Find where the given text appears and provide that cell's center as [x, y] coordinate. 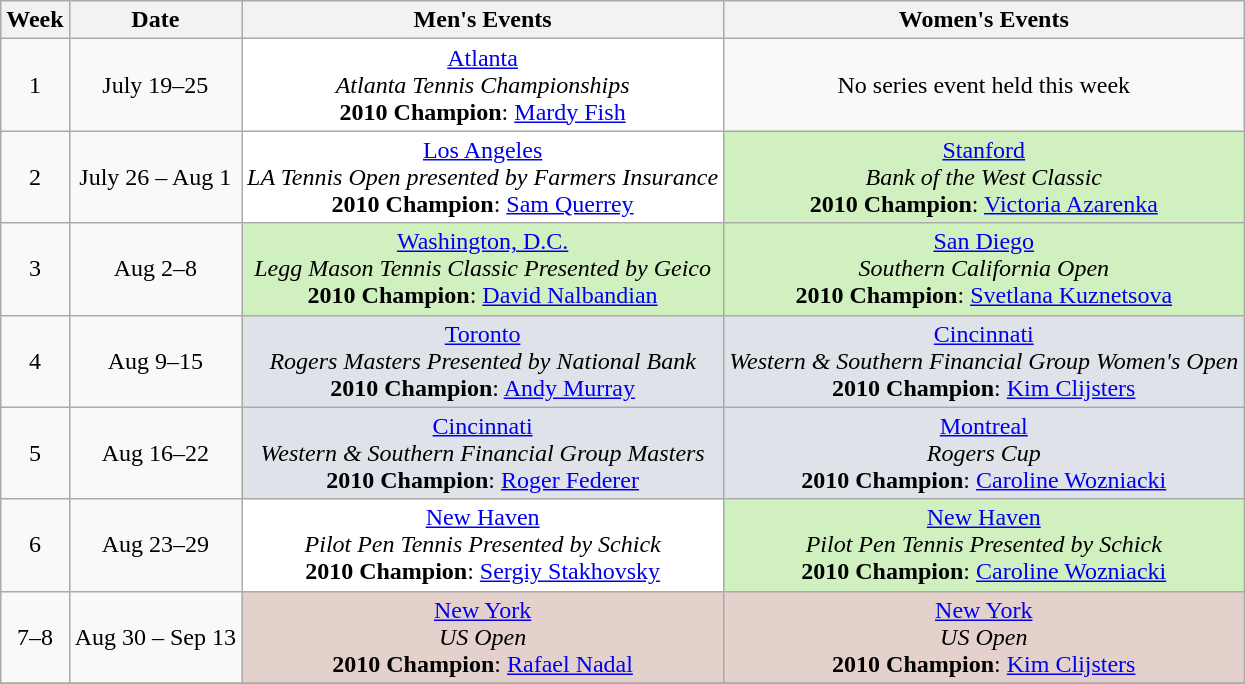
MontrealRogers Cup2010 Champion: Caroline Wozniacki [984, 453]
5 [35, 453]
TorontoRogers Masters Presented by National Bank2010 Champion: Andy Murray [483, 361]
6 [35, 545]
Aug 23–29 [155, 545]
New York US Open2010 Champion: Rafael Nadal [483, 637]
Women's Events [984, 20]
Week [35, 20]
7–8 [35, 637]
Aug 30 – Sep 13 [155, 637]
Los AngelesLA Tennis Open presented by Farmers Insurance2010 Champion: Sam Querrey [483, 177]
AtlantaAtlanta Tennis Championships2010 Champion: Mardy Fish [483, 85]
StanfordBank of the West Classic2010 Champion: Victoria Azarenka [984, 177]
July 19–25 [155, 85]
CincinnatiWestern & Southern Financial Group Masters2010 Champion: Roger Federer [483, 453]
July 26 – Aug 1 [155, 177]
Date [155, 20]
3 [35, 269]
No series event held this week [984, 85]
New Haven Pilot Pen Tennis Presented by Schick2010 Champion: Caroline Wozniacki [984, 545]
CincinnatiWestern & Southern Financial Group Women's Open2010 Champion: Kim Clijsters [984, 361]
San DiegoSouthern California Open2010 Champion: Svetlana Kuznetsova [984, 269]
Men's Events [483, 20]
New Haven Pilot Pen Tennis Presented by Schick2010 Champion: Sergiy Stakhovsky [483, 545]
Aug 2–8 [155, 269]
4 [35, 361]
Aug 9–15 [155, 361]
1 [35, 85]
Washington, D.C.Legg Mason Tennis Classic Presented by Geico 2010 Champion: David Nalbandian [483, 269]
2 [35, 177]
New York US Open2010 Champion: Kim Clijsters [984, 637]
Aug 16–22 [155, 453]
